Pinpoint the cell where the given text exists, returning its [X, Y] midpoint coordinate. 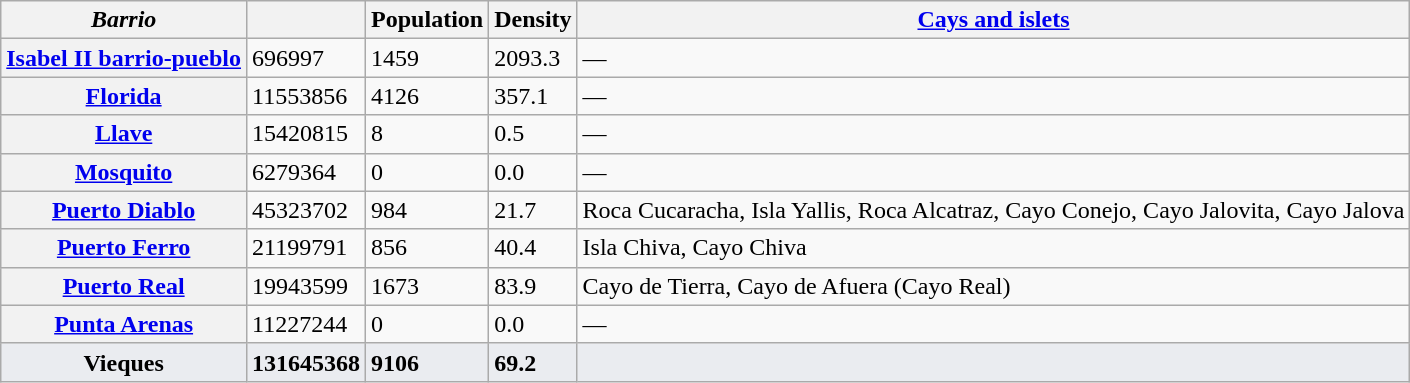
21199791 [306, 248]
83.9 [533, 286]
Cays and islets [994, 20]
Llave [124, 134]
9106 [428, 362]
Puerto Real [124, 286]
1459 [428, 58]
Puerto Ferro [124, 248]
11553856 [306, 96]
696997 [306, 58]
2093.3 [533, 58]
6279364 [306, 172]
4126 [428, 96]
357.1 [533, 96]
Florida [124, 96]
69.2 [533, 362]
131645368 [306, 362]
Density [533, 20]
Isabel II barrio-pueblo [124, 58]
Barrio [124, 20]
Punta Arenas [124, 324]
11227244 [306, 324]
Mosquito [124, 172]
15420815 [306, 134]
Isla Chiva, Cayo Chiva [994, 248]
856 [428, 248]
8 [428, 134]
45323702 [306, 210]
Population [428, 20]
1673 [428, 286]
Puerto Diablo [124, 210]
Roca Cucaracha, Isla Yallis, Roca Alcatraz, Cayo Conejo, Cayo Jalovita, Cayo Jalova [994, 210]
40.4 [533, 248]
Vieques [124, 362]
Cayo de Tierra, Cayo de Afuera (Cayo Real) [994, 286]
21.7 [533, 210]
984 [428, 210]
0.5 [533, 134]
19943599 [306, 286]
